For the text-containing cell, return its midpoint in (x, y) coordinate format. 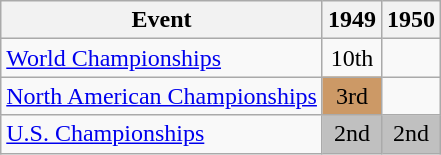
3rd (352, 96)
U.S. Championships (162, 134)
1950 (412, 20)
World Championships (162, 58)
Event (162, 20)
10th (352, 58)
1949 (352, 20)
North American Championships (162, 96)
